Determine the (X, Y) coordinate at the center of the cell enclosing the given text.  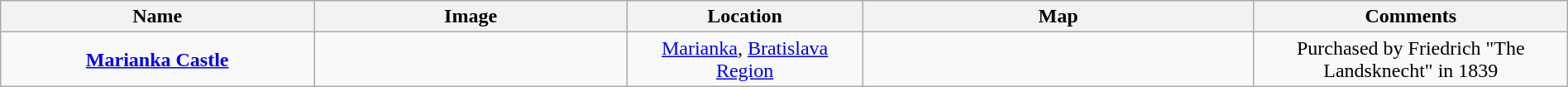
Name (157, 17)
Image (471, 17)
Marianka Castle (157, 60)
Marianka, Bratislava Region (745, 60)
Comments (1411, 17)
Map (1059, 17)
Location (745, 17)
Purchased by Friedrich "The Landsknecht" in 1839 (1411, 60)
